Determine the [X, Y] coordinate at the center of the cell enclosing the given text.  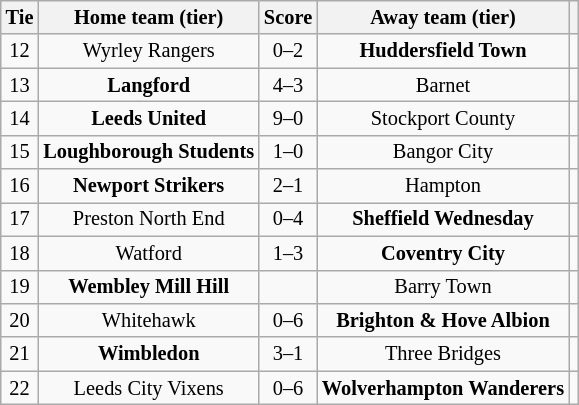
0–4 [288, 219]
Wyrley Rangers [148, 51]
Tie [20, 17]
Langford [148, 85]
Home team (tier) [148, 17]
Wimbledon [148, 354]
Hampton [443, 186]
18 [20, 253]
20 [20, 320]
21 [20, 354]
Coventry City [443, 253]
Brighton & Hove Albion [443, 320]
2–1 [288, 186]
Preston North End [148, 219]
Watford [148, 253]
16 [20, 186]
12 [20, 51]
Stockport County [443, 118]
14 [20, 118]
Three Bridges [443, 354]
1–3 [288, 253]
0–2 [288, 51]
Wembley Mill Hill [148, 287]
22 [20, 388]
19 [20, 287]
Sheffield Wednesday [443, 219]
Huddersfield Town [443, 51]
4–3 [288, 85]
17 [20, 219]
Score [288, 17]
Loughborough Students [148, 152]
15 [20, 152]
Away team (tier) [443, 17]
1–0 [288, 152]
Bangor City [443, 152]
Leeds City Vixens [148, 388]
Barnet [443, 85]
9–0 [288, 118]
3–1 [288, 354]
Barry Town [443, 287]
Wolverhampton Wanderers [443, 388]
Newport Strikers [148, 186]
Whitehawk [148, 320]
13 [20, 85]
Leeds United [148, 118]
